Determine the (X, Y) coordinate at the center of the cell enclosing the given text.  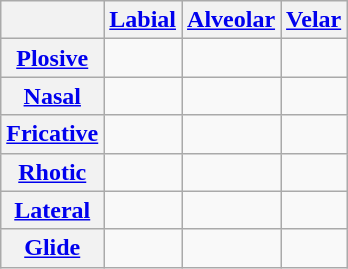
Lateral (52, 210)
Velar (314, 20)
Nasal (52, 96)
Plosive (52, 58)
Fricative (52, 134)
Alveolar (232, 20)
Rhotic (52, 172)
Labial (143, 20)
Glide (52, 248)
